Locate the cell with the specified text and output its [x, y] center coordinate. 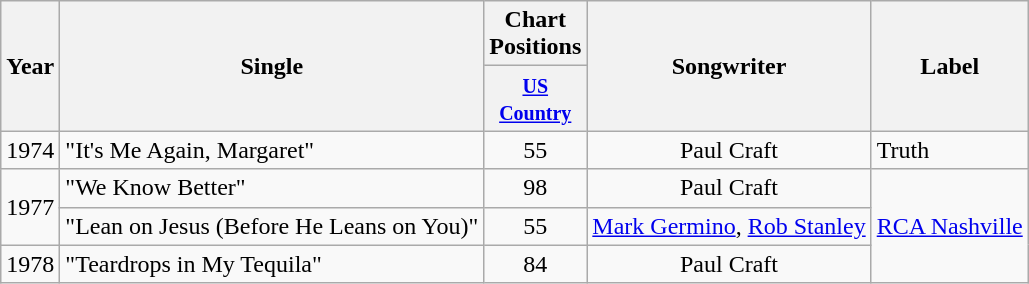
84 [536, 264]
"Lean on Jesus (Before He Leans on You)" [272, 226]
Chart Positions [536, 34]
RCA Nashville [950, 226]
Label [950, 66]
US Country [536, 98]
Mark Germino, Rob Stanley [729, 226]
"It's Me Again, Margaret" [272, 150]
"We Know Better" [272, 188]
1978 [30, 264]
Truth [950, 150]
1974 [30, 150]
"Teardrops in My Tequila" [272, 264]
Single [272, 66]
Songwriter [729, 66]
98 [536, 188]
Year [30, 66]
1977 [30, 207]
